Search for the cell housing the specified text and yield its (x, y) center coordinate. 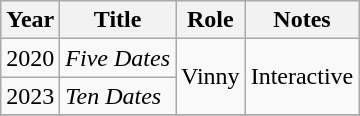
Interactive (302, 77)
Ten Dates (118, 96)
Notes (302, 20)
Title (118, 20)
2020 (30, 58)
Vinny (211, 77)
Role (211, 20)
Five Dates (118, 58)
2023 (30, 96)
Year (30, 20)
